Detect which cell encompasses the target text, then output its [X, Y] center coordinate. 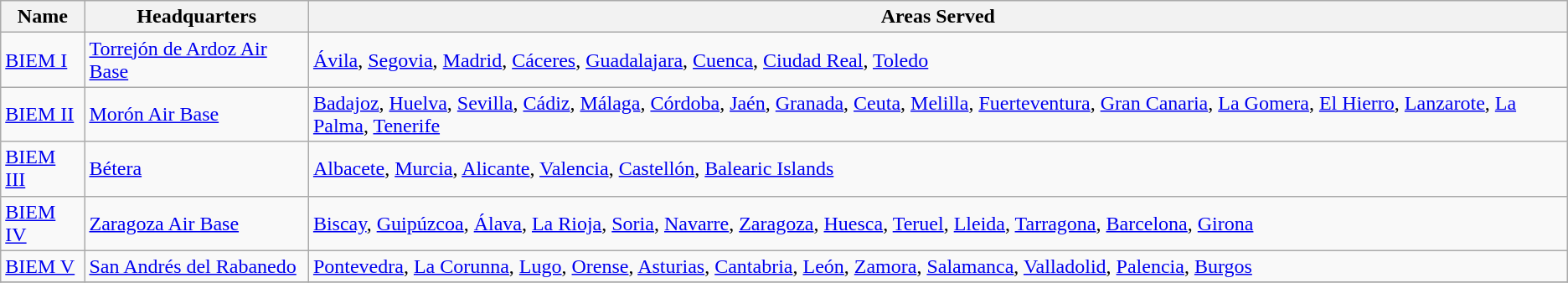
Morón Air Base [196, 114]
BIEM II [43, 114]
Zaragoza Air Base [196, 223]
Pontevedra, La Corunna, Lugo, Orense, Asturias, Cantabria, León, Zamora, Salamanca, Valladolid, Palencia, Burgos [938, 266]
Headquarters [196, 17]
San Andrés del Rabanedo [196, 266]
Ávila, Segovia, Madrid, Cáceres, Guadalajara, Cuenca, Ciudad Real, Toledo [938, 60]
BIEM I [43, 60]
Name [43, 17]
Biscay, Guipúzcoa, Álava, La Rioja, Soria, Navarre, Zaragoza, Huesca, Teruel, Lleida, Tarragona, Barcelona, Girona [938, 223]
BIEM III [43, 169]
Areas Served [938, 17]
Bétera [196, 169]
BIEM V [43, 266]
Albacete, Murcia, Alicante, Valencia, Castellón, Balearic Islands [938, 169]
BIEM IV [43, 223]
Torrejón de Ardoz Air Base [196, 60]
